Return the [X, Y] coordinate for the center point of the cell that contains the specified text.  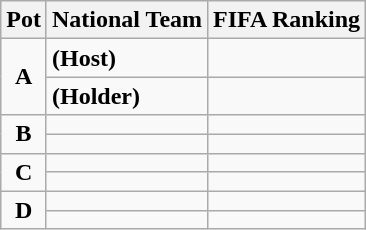
(Holder) [126, 96]
(Host) [126, 58]
Pot [24, 20]
FIFA Ranking [287, 20]
B [24, 134]
C [24, 172]
National Team [126, 20]
D [24, 210]
A [24, 77]
